Capture the cell that displays the provided text and extract its [x, y] central coordinate. 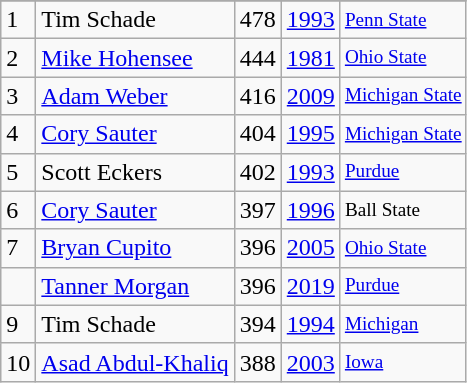
Bryan Cupito [135, 248]
Michigan [403, 324]
416 [258, 96]
1 [18, 20]
1981 [310, 58]
Iowa [403, 362]
1994 [310, 324]
402 [258, 172]
388 [258, 362]
7 [18, 248]
6 [18, 210]
2019 [310, 286]
1995 [310, 134]
5 [18, 172]
2003 [310, 362]
3 [18, 96]
2009 [310, 96]
Scott Eckers [135, 172]
478 [258, 20]
Mike Hohensee [135, 58]
2 [18, 58]
10 [18, 362]
9 [18, 324]
404 [258, 134]
444 [258, 58]
Adam Weber [135, 96]
2005 [310, 248]
397 [258, 210]
Asad Abdul-Khaliq [135, 362]
Ball State [403, 210]
394 [258, 324]
4 [18, 134]
Tanner Morgan [135, 286]
1996 [310, 210]
Penn State [403, 20]
